Determine the (x, y) coordinate at the center of the cell enclosing the given text.  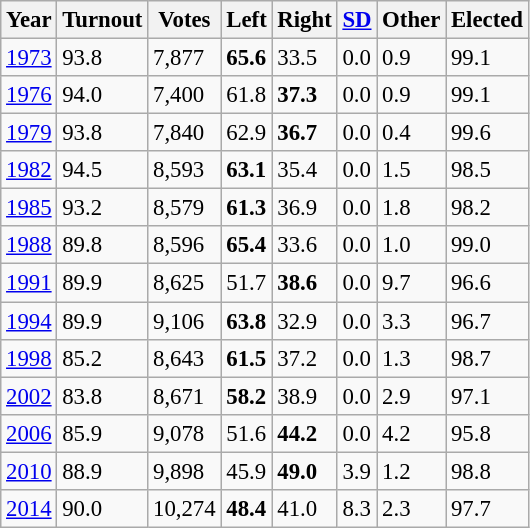
SD (357, 20)
45.9 (246, 471)
Other (412, 20)
33.6 (304, 245)
10,274 (184, 509)
2014 (29, 509)
8.3 (357, 509)
1973 (29, 58)
4.2 (412, 433)
Year (29, 20)
Right (304, 20)
63.8 (246, 321)
37.2 (304, 358)
37.3 (304, 95)
1.2 (412, 471)
2002 (29, 396)
1985 (29, 208)
63.1 (246, 170)
1.8 (412, 208)
48.4 (246, 509)
9.7 (412, 283)
Turnout (102, 20)
93.2 (102, 208)
1.5 (412, 170)
1982 (29, 170)
61.8 (246, 95)
85.9 (102, 433)
7,877 (184, 58)
98.2 (488, 208)
36.9 (304, 208)
2006 (29, 433)
3.9 (357, 471)
98.8 (488, 471)
8,625 (184, 283)
96.6 (488, 283)
1979 (29, 133)
36.7 (304, 133)
58.2 (246, 396)
1998 (29, 358)
8,671 (184, 396)
99.6 (488, 133)
0.4 (412, 133)
32.9 (304, 321)
9,898 (184, 471)
51.7 (246, 283)
7,840 (184, 133)
8,596 (184, 245)
38.9 (304, 396)
1991 (29, 283)
44.2 (304, 433)
2.9 (412, 396)
2010 (29, 471)
98.5 (488, 170)
2.3 (412, 509)
Left (246, 20)
33.5 (304, 58)
1.0 (412, 245)
99.0 (488, 245)
65.4 (246, 245)
65.6 (246, 58)
38.6 (304, 283)
7,400 (184, 95)
94.0 (102, 95)
35.4 (304, 170)
1988 (29, 245)
98.7 (488, 358)
96.7 (488, 321)
51.6 (246, 433)
88.9 (102, 471)
8,643 (184, 358)
8,593 (184, 170)
Elected (488, 20)
62.9 (246, 133)
9,106 (184, 321)
3.3 (412, 321)
Votes (184, 20)
95.8 (488, 433)
41.0 (304, 509)
97.7 (488, 509)
97.1 (488, 396)
1994 (29, 321)
9,078 (184, 433)
49.0 (304, 471)
8,579 (184, 208)
61.3 (246, 208)
89.8 (102, 245)
1.3 (412, 358)
90.0 (102, 509)
1976 (29, 95)
85.2 (102, 358)
61.5 (246, 358)
83.8 (102, 396)
94.5 (102, 170)
